Return the [X, Y] coordinate for the center point of the cell that contains the specified text.  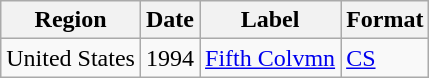
Fifth Colvmn [270, 58]
Date [170, 20]
1994 [170, 58]
Format [385, 20]
Label [270, 20]
Region [71, 20]
United States [71, 58]
CS [385, 58]
